Pinpoint the cell where the given text exists, returning its [X, Y] midpoint coordinate. 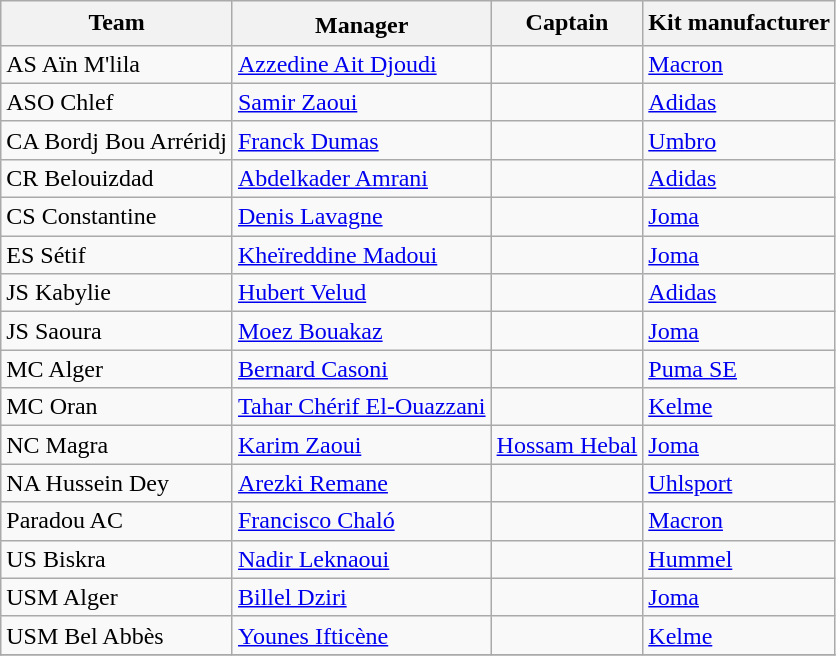
Franck Dumas [362, 140]
Azzedine Ait Djoudi [362, 64]
Arezki Remane [362, 483]
NC Magra [117, 445]
Nadir Leknaoui [362, 559]
CS Constantine [117, 217]
USM Alger [117, 597]
Tahar Chérif El-Ouazzani [362, 407]
CA Bordj Bou Arréridj [117, 140]
Francisco Chaló [362, 521]
Abdelkader Amrani [362, 178]
Kit manufacturer [740, 24]
Moez Bouakaz [362, 331]
MC Alger [117, 369]
Captain [567, 24]
Bernard Casoni [362, 369]
AS Aïn M'lila [117, 64]
Younes Ifticène [362, 635]
Hossam Hebal [567, 445]
ES Sétif [117, 255]
ASO Chlef [117, 102]
Karim Zaoui [362, 445]
Billel Dziri [362, 597]
Samir Zaoui [362, 102]
Puma SE [740, 369]
NA Hussein Dey [117, 483]
Hummel [740, 559]
Paradou AC [117, 521]
USM Bel Abbès [117, 635]
Denis Lavagne [362, 217]
Uhlsport [740, 483]
US Biskra [117, 559]
JS Saoura [117, 331]
Kheïreddine Madoui [362, 255]
CR Belouizdad [117, 178]
Umbro [740, 140]
JS Kabylie [117, 293]
Manager [362, 24]
Team [117, 24]
MC Oran [117, 407]
Hubert Velud [362, 293]
